Capture the cell that displays the provided text and extract its (X, Y) central coordinate. 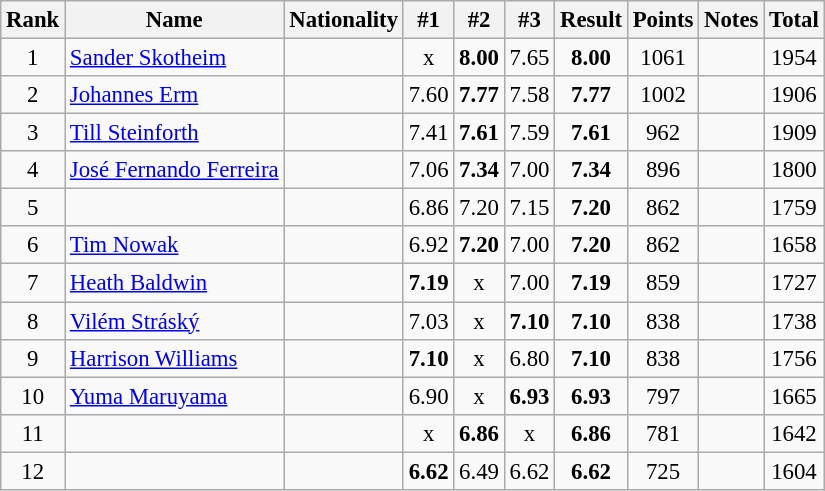
Vilém Stráský (174, 321)
7.58 (529, 95)
7 (33, 283)
12 (33, 471)
896 (662, 170)
José Fernando Ferreira (174, 170)
7.15 (529, 208)
1909 (794, 133)
2 (33, 95)
Heath Baldwin (174, 283)
1906 (794, 95)
1800 (794, 170)
Result (592, 20)
11 (33, 433)
#2 (479, 20)
6 (33, 245)
1642 (794, 433)
Points (662, 20)
1954 (794, 58)
Rank (33, 20)
10 (33, 396)
Total (794, 20)
1658 (794, 245)
6.49 (479, 471)
Sander Skotheim (174, 58)
6.80 (529, 358)
9 (33, 358)
1756 (794, 358)
1665 (794, 396)
7.03 (428, 321)
1727 (794, 283)
Notes (732, 20)
Johannes Erm (174, 95)
7.60 (428, 95)
1061 (662, 58)
7.06 (428, 170)
#1 (428, 20)
7.59 (529, 133)
1 (33, 58)
Tim Nowak (174, 245)
859 (662, 283)
7.65 (529, 58)
1002 (662, 95)
6.92 (428, 245)
7.41 (428, 133)
Nationality (344, 20)
1604 (794, 471)
Name (174, 20)
8 (33, 321)
#3 (529, 20)
6.90 (428, 396)
725 (662, 471)
3 (33, 133)
Yuma Maruyama (174, 396)
4 (33, 170)
781 (662, 433)
5 (33, 208)
1738 (794, 321)
1759 (794, 208)
797 (662, 396)
962 (662, 133)
Harrison Williams (174, 358)
Till Steinforth (174, 133)
